Provide the [X, Y] coordinate of the cell's center where the given text is located.  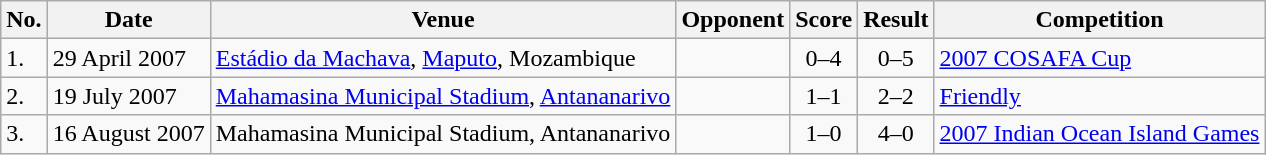
1–0 [824, 134]
Friendly [1100, 96]
Competition [1100, 20]
2. [24, 96]
2007 Indian Ocean Island Games [1100, 134]
Estádio da Machava, Maputo, Mozambique [443, 58]
3. [24, 134]
0–5 [896, 58]
Date [128, 20]
Score [824, 20]
19 July 2007 [128, 96]
No. [24, 20]
0–4 [824, 58]
Venue [443, 20]
Result [896, 20]
4–0 [896, 134]
29 April 2007 [128, 58]
2–2 [896, 96]
Opponent [733, 20]
16 August 2007 [128, 134]
1–1 [824, 96]
1. [24, 58]
2007 COSAFA Cup [1100, 58]
